Output the (x, y) coordinate of the center of the cell containing the given text.  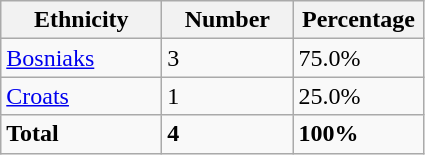
75.0% (358, 58)
1 (228, 96)
100% (358, 134)
3 (228, 58)
Total (82, 134)
4 (228, 134)
25.0% (358, 96)
Bosniaks (82, 58)
Ethnicity (82, 20)
Croats (82, 96)
Percentage (358, 20)
Number (228, 20)
